Output the [x, y] coordinate of the center of the cell containing the given text.  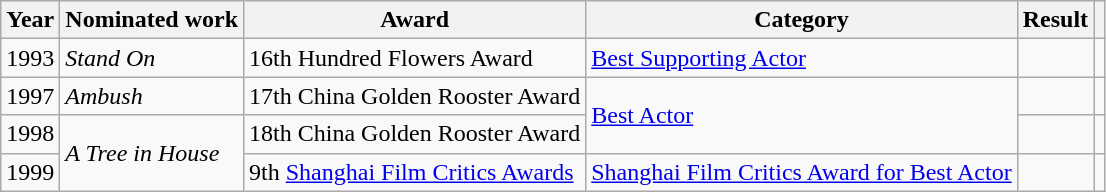
1999 [30, 172]
18th China Golden Rooster Award [415, 134]
1993 [30, 58]
9th Shanghai Film Critics Awards [415, 172]
1998 [30, 134]
Best Supporting Actor [802, 58]
16th Hundred Flowers Award [415, 58]
Shanghai Film Critics Award for Best Actor [802, 172]
17th China Golden Rooster Award [415, 96]
Best Actor [802, 115]
Award [415, 20]
Result [1055, 20]
Nominated work [152, 20]
Year [30, 20]
Category [802, 20]
A Tree in House [152, 153]
Ambush [152, 96]
1997 [30, 96]
Stand On [152, 58]
